Search for the cell housing the specified text and yield its (X, Y) center coordinate. 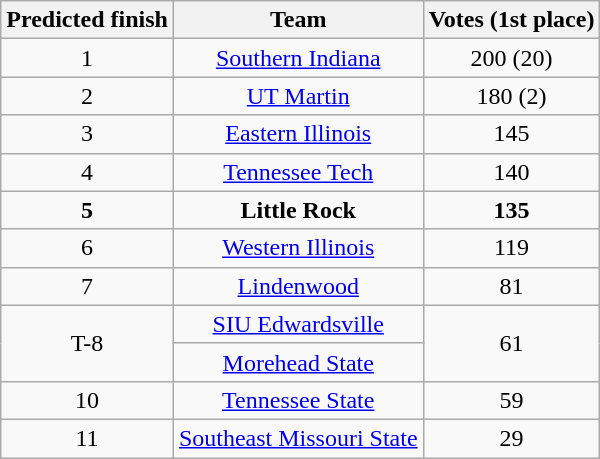
Western Illinois (298, 248)
7 (88, 286)
135 (512, 210)
Little Rock (298, 210)
Morehead State (298, 362)
SIU Edwardsville (298, 324)
Predicted finish (88, 20)
11 (88, 438)
3 (88, 134)
61 (512, 343)
Team (298, 20)
29 (512, 438)
UT Martin (298, 96)
6 (88, 248)
81 (512, 286)
119 (512, 248)
Lindenwood (298, 286)
4 (88, 172)
Southern Indiana (298, 58)
180 (2) (512, 96)
Southeast Missouri State (298, 438)
145 (512, 134)
59 (512, 400)
Tennessee State (298, 400)
140 (512, 172)
T-8 (88, 343)
5 (88, 210)
1 (88, 58)
10 (88, 400)
Eastern Illinois (298, 134)
Tennessee Tech (298, 172)
2 (88, 96)
Votes (1st place) (512, 20)
200 (20) (512, 58)
